Extract the [x, y] coordinate from the center of the cell holding the provided text.  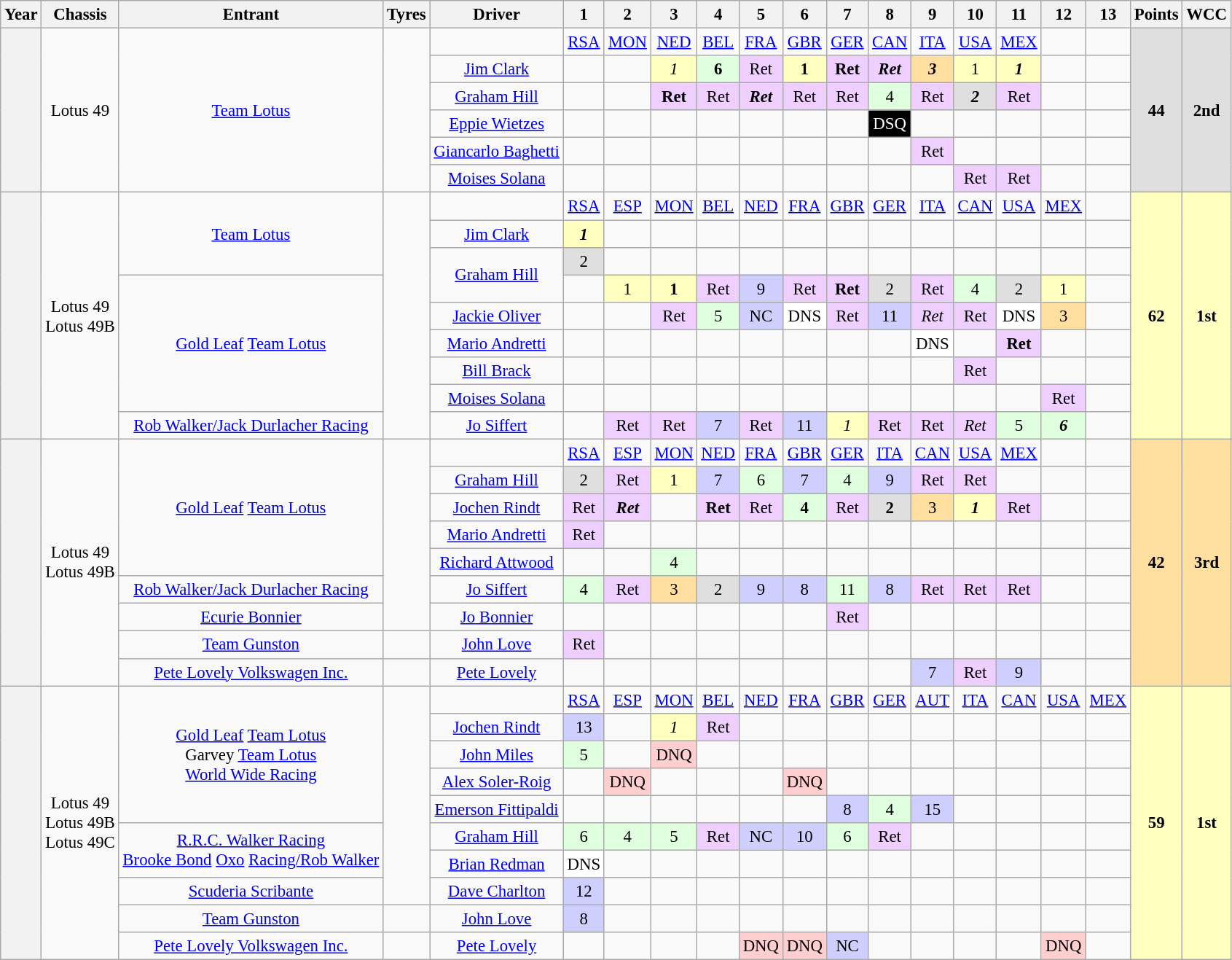
Scuderia Scribante [251, 891]
Alex Soler-Roig [497, 782]
15 [933, 809]
Emerson Fittipaldi [497, 809]
3rd [1207, 562]
2nd [1207, 111]
Driver [497, 15]
Tyres [407, 15]
Entrant [251, 15]
42 [1157, 562]
R.R.C. Walker RacingBrooke Bond Oxo Racing/Rob Walker [251, 850]
Gold Leaf Team LotusGarvey Team LotusWorld Wide Racing [251, 754]
Year [21, 15]
Bill Brack [497, 371]
DSQ [890, 124]
Ecurie Bonnier [251, 617]
AUT [933, 700]
59 [1157, 823]
WCC [1207, 15]
Giancarlo Baghetti [497, 152]
Dave Charlton [497, 891]
Jo Bonnier [497, 617]
Brian Redman [497, 864]
John Miles [497, 754]
Richard Attwood [497, 563]
Lotus 49 [80, 111]
Lotus 49Lotus 49BLotus 49C [80, 823]
Jackie Oliver [497, 316]
Chassis [80, 15]
Points [1157, 15]
62 [1157, 316]
Eppie Wietzes [497, 124]
44 [1157, 111]
